Search for the cell housing the specified text and yield its [x, y] center coordinate. 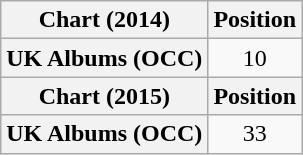
Chart (2014) [104, 20]
10 [255, 58]
33 [255, 134]
Chart (2015) [104, 96]
